Output the (X, Y) coordinate of the center of the cell containing the given text.  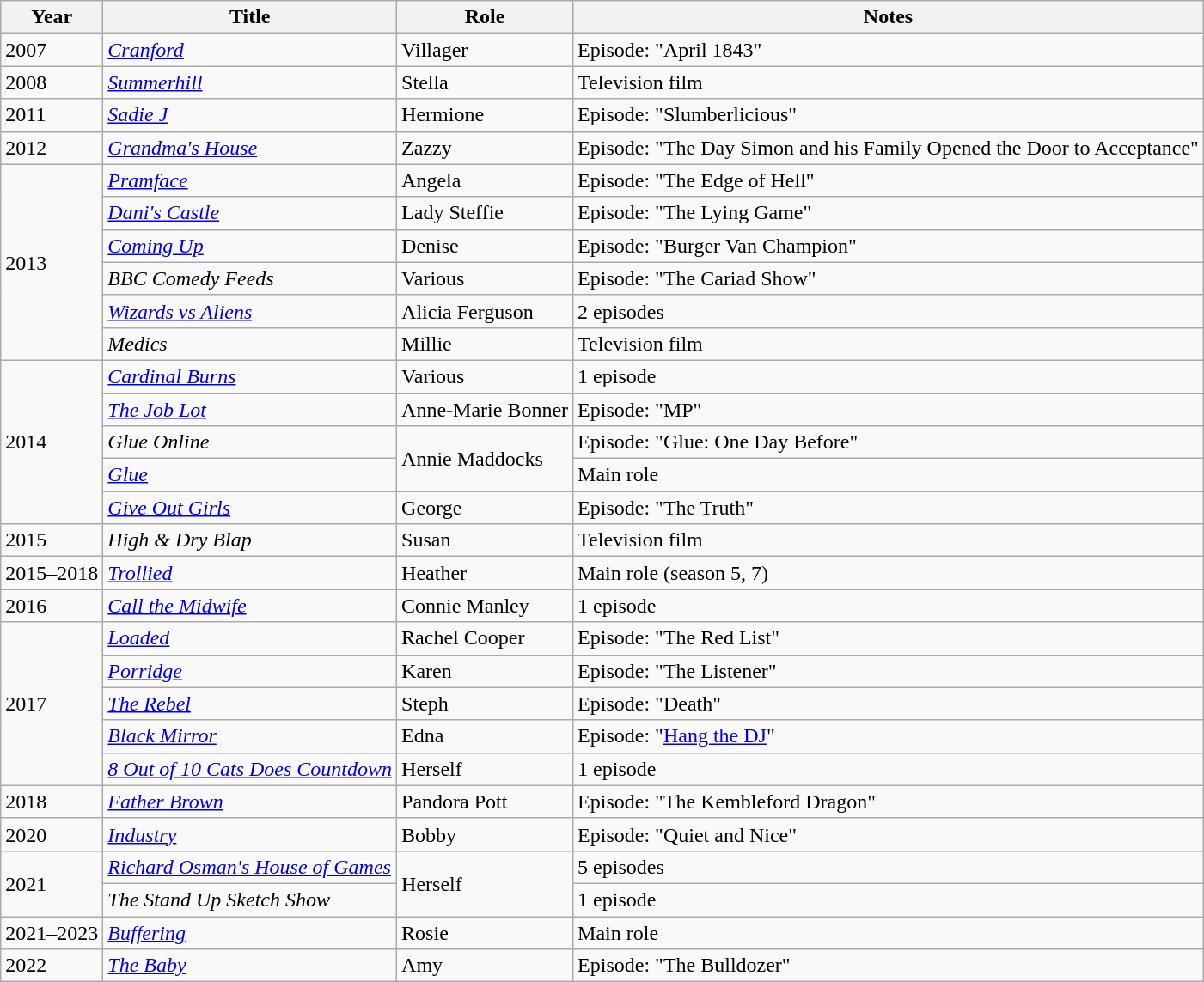
Episode: "MP" (889, 410)
Episode: "April 1843" (889, 50)
BBC Comedy Feeds (250, 278)
2014 (52, 442)
Wizards vs Aliens (250, 311)
2015–2018 (52, 573)
Loaded (250, 638)
George (485, 508)
2022 (52, 966)
Connie Manley (485, 606)
Call the Midwife (250, 606)
Angela (485, 180)
Industry (250, 834)
Episode: "The Edge of Hell" (889, 180)
2 episodes (889, 311)
Sadie J (250, 115)
2016 (52, 606)
2021 (52, 883)
The Rebel (250, 704)
Susan (485, 540)
Episode: "Death" (889, 704)
Millie (485, 344)
Pandora Pott (485, 802)
Glue Online (250, 442)
Episode: "The Day Simon and his Family Opened the Door to Acceptance" (889, 148)
2008 (52, 82)
Episode: "The Red List" (889, 638)
Rosie (485, 932)
8 Out of 10 Cats Does Countdown (250, 769)
Episode: "Hang the DJ" (889, 736)
Porridge (250, 671)
Trollied (250, 573)
Buffering (250, 932)
The Baby (250, 966)
Heather (485, 573)
Bobby (485, 834)
Episode: "The Lying Game" (889, 213)
Episode: "Burger Van Champion" (889, 246)
Grandma's House (250, 148)
Pramface (250, 180)
Zazzy (485, 148)
2018 (52, 802)
Lady Steffie (485, 213)
Episode: "Quiet and Nice" (889, 834)
Summerhill (250, 82)
Main role (season 5, 7) (889, 573)
Annie Maddocks (485, 459)
Steph (485, 704)
Episode: "Slumberlicious" (889, 115)
Notes (889, 17)
Glue (250, 475)
Dani's Castle (250, 213)
Episode: "The Bulldozer" (889, 966)
Rachel Cooper (485, 638)
2012 (52, 148)
Episode: "The Listener" (889, 671)
Denise (485, 246)
Edna (485, 736)
Cardinal Burns (250, 376)
Episode: "Glue: One Day Before" (889, 442)
Coming Up (250, 246)
Cranford (250, 50)
Amy (485, 966)
The Job Lot (250, 410)
2021–2023 (52, 932)
High & Dry Blap (250, 540)
Episode: "The Cariad Show" (889, 278)
Title (250, 17)
Give Out Girls (250, 508)
2007 (52, 50)
Villager (485, 50)
The Stand Up Sketch Show (250, 900)
Richard Osman's House of Games (250, 867)
Year (52, 17)
Stella (485, 82)
Black Mirror (250, 736)
2013 (52, 262)
Hermione (485, 115)
Role (485, 17)
Karen (485, 671)
Alicia Ferguson (485, 311)
2015 (52, 540)
Episode: "The Truth" (889, 508)
Anne-Marie Bonner (485, 410)
5 episodes (889, 867)
Father Brown (250, 802)
Episode: "The Kembleford Dragon" (889, 802)
2011 (52, 115)
2017 (52, 704)
2020 (52, 834)
Medics (250, 344)
